Find where the given text appears and provide that cell's center as (X, Y) coordinate. 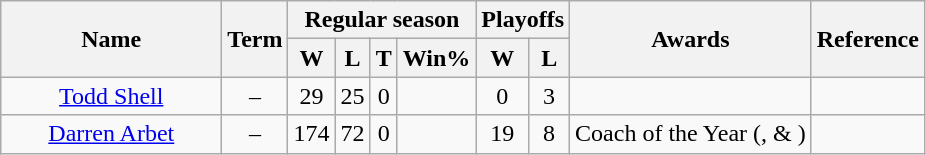
29 (312, 96)
Coach of the Year (, & ) (691, 134)
Darren Arbet (112, 134)
25 (352, 96)
T (384, 58)
8 (550, 134)
Playoffs (523, 20)
Regular season (382, 20)
19 (502, 134)
72 (352, 134)
Win% (436, 58)
Awards (691, 39)
Reference (868, 39)
3 (550, 96)
Term (255, 39)
Todd Shell (112, 96)
174 (312, 134)
Name (112, 39)
